Return (X, Y) of the center of cell containing provided text 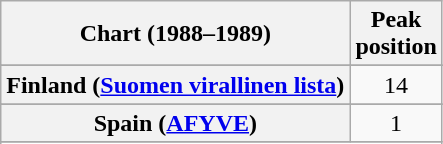
Finland (Suomen virallinen lista) (176, 85)
Spain (AFYVE) (176, 123)
14 (396, 85)
Peakposition (396, 34)
Chart (1988–1989) (176, 34)
1 (396, 123)
